Find where the given text appears and provide that cell's center as [X, Y] coordinate. 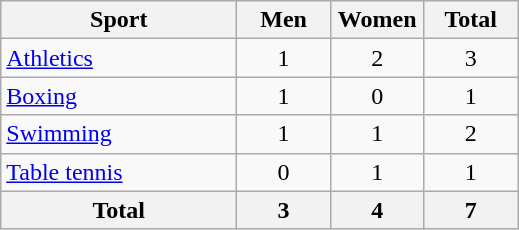
Women [377, 20]
Swimming [119, 134]
Table tennis [119, 172]
Men [284, 20]
4 [377, 210]
7 [471, 210]
Sport [119, 20]
Athletics [119, 58]
Boxing [119, 96]
